For the text-containing cell, return its midpoint in [X, Y] coordinate format. 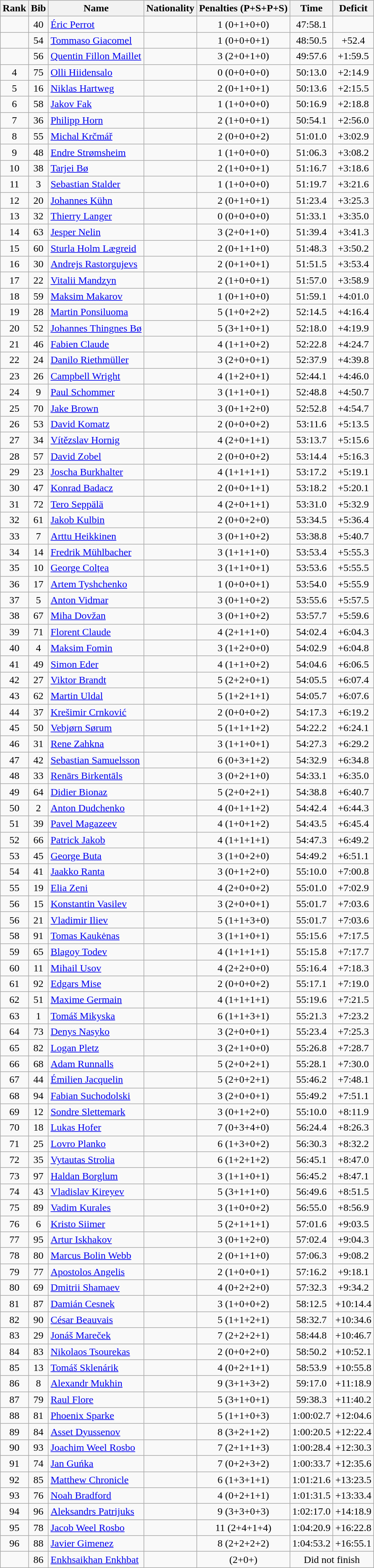
9 (3+3+0+3) [243, 1512]
Lovro Planko [96, 1144]
+5:57.5 [353, 600]
(2+0+) [243, 1560]
Vítězslav Hornig [96, 440]
52:37.9 [311, 360]
+12:30.3 [353, 1447]
Lukas Hofer [96, 1128]
+9:18.1 [353, 1272]
+5:13.5 [353, 424]
Aleksandrs Patrijuks [96, 1512]
56:45.1 [311, 1160]
+5:55.3 [353, 552]
Quentin Fillon Maillet [96, 56]
+6:24.1 [353, 728]
58:32.7 [311, 1320]
+9:03.5 [353, 1224]
Olli Hiidensalo [96, 72]
4 (2+0+0+2) [243, 888]
Johannes Kühn [96, 200]
David Komatz [96, 424]
6 (1+3+0+2) [243, 1144]
5 (3+1+1+0) [243, 1192]
51:19.7 [311, 184]
1:04:20.9 [311, 1528]
55:01.0 [311, 888]
+3:02.9 [353, 136]
5 (1+0+2+2) [243, 312]
Tomáš Mikyska [96, 1016]
+9:34.2 [353, 1288]
+5:40.7 [353, 536]
50:13.6 [311, 88]
53:38.8 [311, 536]
+5:55.9 [353, 584]
59:38.3 [311, 1400]
+6:19.2 [353, 712]
Tero Seppälä [96, 504]
59:17.0 [311, 1384]
+8:26.3 [353, 1128]
56:30.3 [311, 1144]
+3:25.3 [353, 200]
George Buta [96, 856]
Miha Dovžan [96, 616]
Vadim Kurales [96, 1208]
53:57.7 [311, 616]
51:39.4 [311, 232]
Maxime Germain [96, 1000]
Edgars Mise [96, 984]
58:12.5 [311, 1304]
Anton Vidmar [96, 600]
Patrick Jakob [96, 840]
Adam Runnalls [96, 1064]
+8:11.9 [353, 1112]
54:49.2 [311, 856]
Logan Pletz [96, 1048]
+6:06.5 [353, 664]
Johannes Thingnes Bø [96, 328]
Paul Schommer [96, 392]
+5:15.6 [353, 440]
55:21.3 [311, 1016]
52:52.8 [311, 408]
4 (0+1+1+2) [243, 808]
+7:00.8 [353, 872]
57:02.4 [311, 1240]
Sebastian Samuelsson [96, 760]
+6:40.7 [353, 792]
54:32.9 [311, 760]
Marcus Bolin Webb [96, 1256]
Martin Ponsiluoma [96, 312]
1:00:33.7 [311, 1463]
52:14.5 [311, 312]
52:48.8 [311, 392]
+12:22.4 [353, 1431]
+3:53.4 [353, 264]
Jacob Weel Rosbo [96, 1528]
Sondre Slettemark [96, 1112]
Javier Gimenez [96, 1544]
Jesper Nelin [96, 232]
54:02.4 [311, 632]
+7:19.0 [353, 984]
+7:17.5 [353, 936]
+8:47.1 [353, 1176]
+6:49.2 [353, 840]
54:33.1 [311, 776]
Rank [14, 8]
Émilien Jacquelin [96, 1080]
1 [39, 1016]
52:22.8 [311, 344]
Vladimir Iliev [96, 920]
54:02.9 [311, 648]
5 (2+2+0+1) [243, 680]
+8:32.2 [353, 1144]
Sebastian Stalder [96, 184]
53:17.2 [311, 472]
Mihail Usov [96, 968]
53:53.6 [311, 568]
57 [39, 456]
+8:56.9 [353, 1208]
+13:33.4 [353, 1496]
53:53.4 [311, 552]
+2:56.0 [353, 120]
54:05.7 [311, 696]
Raul Flore [96, 1400]
50:54.1 [311, 120]
+3:50.2 [353, 248]
55:15.8 [311, 952]
2 (0+0+1+1) [243, 488]
54:22.2 [311, 728]
Martin Uldal [96, 696]
Maksim Makarov [96, 296]
6 (1+2+1+2) [243, 1160]
4 (2+1+1+0) [243, 632]
Enkhsaikhan Enkhbat [96, 1560]
3 [39, 184]
+6:04.8 [353, 648]
+7:18.3 [353, 968]
Haldan Borglum [96, 1176]
53:11.6 [311, 424]
+7:17.7 [353, 952]
Artem Tyshchenko [96, 584]
Nikolaos Tsourekas [96, 1352]
Rene Zahkna [96, 744]
+12:35.6 [353, 1463]
+4:16.4 [353, 312]
55:15.6 [311, 936]
Thierry Langer [96, 216]
Sturla Holm Lægreid [96, 248]
+11:18.9 [353, 1384]
+7:02.9 [353, 888]
1:00:02.7 [311, 1415]
Konstantin Vasilev [96, 904]
54:27.3 [311, 744]
Noah Bradford [96, 1496]
57:16.2 [311, 1272]
+3:18.6 [353, 168]
Time [311, 8]
3 (1+0+2+0) [243, 856]
3 (2+1+0+0) [243, 1048]
+9:04.3 [353, 1240]
+6:51.1 [353, 856]
51:16.7 [311, 168]
53:54.0 [311, 584]
Bib [39, 8]
7 (0+3+4+0) [243, 1128]
5 (1+1+1+2) [243, 728]
8 (3+2+1+2) [243, 1431]
+4:24.7 [353, 344]
Pavel Magazeev [96, 824]
+16:55.1 [353, 1544]
+6:44.3 [353, 808]
Fredrik Mühlbacher [96, 552]
Konrad Badacz [96, 488]
Tomáš Sklenárik [96, 1368]
47:58.1 [311, 24]
+3:21.6 [353, 184]
Tommaso Giacomel [96, 40]
Blagoy Todev [96, 952]
+7:30.0 [353, 1064]
Krešimir Crnković [96, 712]
+3:08.2 [353, 152]
+5:59.6 [353, 616]
54:04.6 [311, 664]
Philipp Horn [96, 120]
Jake Brown [96, 408]
+5:55.5 [353, 568]
51:06.3 [311, 152]
+5:19.1 [353, 472]
George Colțea [96, 568]
58:53.9 [311, 1368]
57:06.3 [311, 1256]
Vebjørn Sørum [96, 728]
+4:01.0 [353, 296]
Deficit [353, 8]
+2:15.5 [353, 88]
Renārs Birkentāls [96, 776]
53:14.4 [311, 456]
+5:16.3 [353, 456]
Campbell Wright [96, 376]
55:17.1 [311, 984]
+6:35.0 [353, 776]
+2:14.9 [353, 72]
55:23.4 [311, 1032]
53:13.7 [311, 440]
54:05.5 [311, 680]
3 (0+2+1+0) [243, 776]
Fabien Claude [96, 344]
Tarjei Bø [96, 168]
+16:22.8 [353, 1528]
Name [96, 8]
Did not finish [332, 1560]
+4:46.0 [353, 376]
+10:14.4 [353, 1304]
51:59.1 [311, 296]
7 (2+2+2+1) [243, 1336]
David Zobel [96, 456]
Vitalii Mandzyn [96, 280]
55:46.2 [311, 1080]
54:38.8 [311, 792]
Endre Strømsheim [96, 152]
53:18.2 [311, 488]
51:23.4 [311, 200]
+4:19.9 [353, 328]
Andrejs Rastorgujevs [96, 264]
1:00:28.4 [311, 1447]
4 (1+2+0+1) [243, 376]
58:50.2 [311, 1352]
1:01:31.5 [311, 1496]
Éric Perrot [96, 24]
6 (1+1+3+1) [243, 1016]
53:34.5 [311, 520]
55:19.6 [311, 1000]
53:55.6 [311, 600]
1:00:20.5 [311, 1431]
Arttu Heikkinen [96, 536]
51:33.1 [311, 216]
+1:59.5 [353, 56]
Kristo Siimer [96, 1224]
57:01.6 [311, 1224]
4 (0+2+2+0) [243, 1288]
+8:47.0 [353, 1160]
54:47.3 [311, 840]
54:43.5 [311, 824]
Danilo Riethmüller [96, 360]
3 (1+1+1+0) [243, 552]
Elia Zeni [96, 888]
1:02:17.0 [311, 1512]
5 (2+1+1+1) [243, 1224]
Fabian Suchodolski [96, 1096]
+3:35.0 [353, 216]
9 (3+1+3+2) [243, 1384]
2 [39, 808]
+10:52.1 [353, 1352]
+10:46.7 [353, 1336]
52:44.1 [311, 376]
50:13.0 [311, 72]
Anton Dudchenko [96, 808]
+2:18.8 [353, 104]
+52.4 [353, 40]
Artur Iskhakov [96, 1240]
+12:04.6 [353, 1415]
51:01.0 [311, 136]
Jakob Kulbin [96, 520]
Jonáš Mareček [96, 1336]
+7:51.1 [353, 1096]
50:16.9 [311, 104]
54:17.3 [311, 712]
+3:41.3 [353, 232]
55:28.1 [311, 1064]
+13:23.5 [353, 1479]
6 (0+3+1+2) [243, 760]
Jakov Fak [96, 104]
Niklas Hartweg [96, 88]
Joachim Weel Rosbo [96, 1447]
+4:54.7 [353, 408]
53:31.0 [311, 504]
+10:34.6 [353, 1320]
+7:48.1 [353, 1080]
Apostolos Angelis [96, 1272]
4 (2+2+0+0) [243, 968]
Dmitrii Shamaev [96, 1288]
+6:45.4 [353, 824]
5 (1+1+0+3) [243, 1415]
97 [39, 1176]
Denys Nasyko [96, 1032]
Vytautas Strolia [96, 1160]
56:49.6 [311, 1192]
+4:50.7 [353, 392]
5 (1+2+1+1) [243, 696]
7 (0+2+3+2) [243, 1463]
Maksim Fomin [96, 648]
52:18.0 [311, 328]
4 (1+0+1+2) [243, 824]
+7:25.3 [353, 1032]
Jan Guńka [96, 1463]
+5:36.4 [353, 520]
+14:18.9 [353, 1512]
8 (2+2+2+2) [243, 1544]
+7:28.7 [353, 1048]
57:32.3 [311, 1288]
1:01:21.6 [311, 1479]
+7:21.5 [353, 1000]
Didier Bionaz [96, 792]
51:51.5 [311, 264]
56:24.4 [311, 1128]
Joscha Burkhalter [96, 472]
Damián Cesnek [96, 1304]
5 (1+1+2+1) [243, 1320]
54:42.4 [311, 808]
6 (1+3+1+1) [243, 1479]
+6:34.8 [353, 760]
Alexandr Mukhin [96, 1384]
51:48.3 [311, 248]
Viktor Brandt [96, 680]
Florent Claude [96, 632]
+5:20.1 [353, 488]
Tomas Kaukėnas [96, 936]
Michal Krčmář [96, 136]
Nationality [170, 8]
+5:32.9 [353, 504]
58:44.8 [311, 1336]
+6:07.4 [353, 680]
5 (1+1+3+0) [243, 920]
48:50.5 [311, 40]
+10:55.8 [353, 1368]
55:16.4 [311, 968]
Jaakko Ranta [96, 872]
56:45.2 [311, 1176]
+7:23.2 [353, 1016]
Phoenix Sparke [96, 1415]
Asset Dyussenov [96, 1431]
Penalties (P+S+P+S) [243, 8]
1:04:53.2 [311, 1544]
Matthew Chronicle [96, 1479]
55:49.2 [311, 1096]
11 (2+4+1+4) [243, 1528]
+8:51.5 [353, 1192]
+9:08.2 [353, 1256]
49:57.6 [311, 56]
+6:04.3 [353, 632]
+3:58.9 [353, 280]
3 (1+2+0+0) [243, 648]
+6:07.6 [353, 696]
+6:29.2 [353, 744]
55:26.8 [311, 1048]
56:55.0 [311, 1208]
Simon Eder [96, 664]
7 (2+1+1+3) [243, 1447]
Vladislav Kireyev [96, 1192]
+11:40.2 [353, 1400]
+4:39.8 [353, 360]
51:57.0 [311, 280]
César Beauvais [96, 1320]
